Detect which cell encompasses the target text, then output its [X, Y] center coordinate. 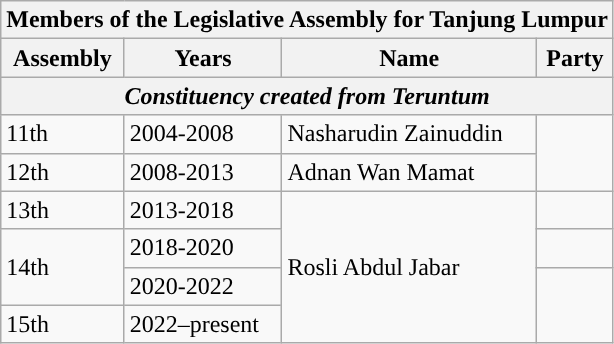
2008-2013 [203, 172]
2004-2008 [203, 134]
2018-2020 [203, 248]
13th [62, 210]
Assembly [62, 58]
14th [62, 267]
2022–present [203, 324]
Rosli Abdul Jabar [410, 267]
Name [410, 58]
15th [62, 324]
Constituency created from Teruntum [308, 96]
11th [62, 134]
Nasharudin Zainuddin [410, 134]
2020-2022 [203, 286]
Party [574, 58]
Adnan Wan Mamat [410, 172]
12th [62, 172]
Years [203, 58]
Members of the Legislative Assembly for Tanjung Lumpur [308, 20]
2013-2018 [203, 210]
